Search for the cell housing the specified text and yield its (X, Y) center coordinate. 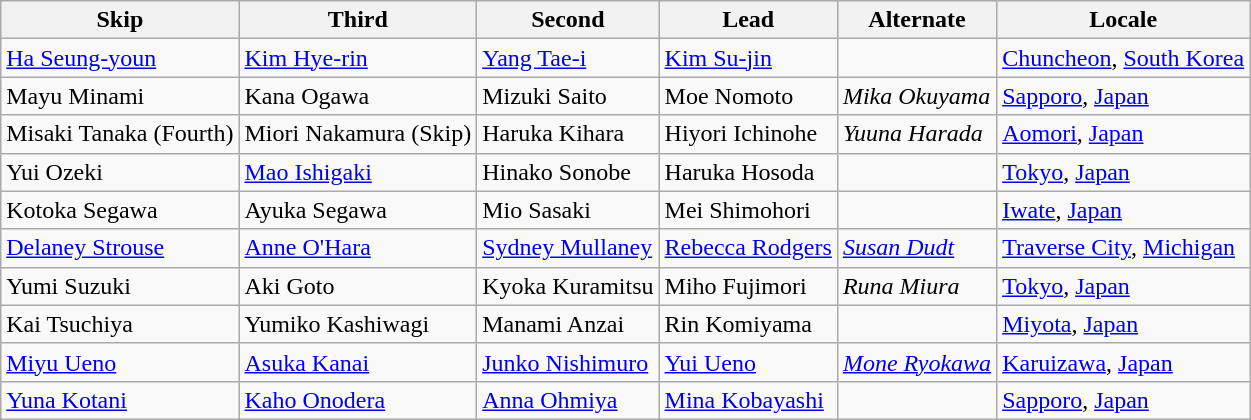
Mina Kobayashi (748, 400)
Mei Shimohori (748, 210)
Ayuka Segawa (358, 210)
Locale (1124, 20)
Haruka Kihara (568, 134)
Asuka Kanai (358, 362)
Miyu Ueno (120, 362)
Kim Su-jin (748, 58)
Delaney Strouse (120, 248)
Ha Seung-youn (120, 58)
Lead (748, 20)
Misaki Tanaka (Fourth) (120, 134)
Moe Nomoto (748, 96)
Iwate, Japan (1124, 210)
Mizuki Saito (568, 96)
Mayu Minami (120, 96)
Yang Tae-i (568, 58)
Miori Nakamura (Skip) (358, 134)
Yuuna Harada (916, 134)
Runa Miura (916, 286)
Miho Fujimori (748, 286)
Rin Komiyama (748, 324)
Alternate (916, 20)
Mio Sasaki (568, 210)
Second (568, 20)
Anne O'Hara (358, 248)
Yumiko Kashiwagi (358, 324)
Haruka Hosoda (748, 172)
Manami Anzai (568, 324)
Hinako Sonobe (568, 172)
Aomori, Japan (1124, 134)
Kim Hye-rin (358, 58)
Yui Ueno (748, 362)
Aki Goto (358, 286)
Kaho Onodera (358, 400)
Mone Ryokawa (916, 362)
Yumi Suzuki (120, 286)
Traverse City, Michigan (1124, 248)
Rebecca Rodgers (748, 248)
Yuna Kotani (120, 400)
Yui Ozeki (120, 172)
Miyota, Japan (1124, 324)
Mao Ishigaki (358, 172)
Kotoka Segawa (120, 210)
Chuncheon, South Korea (1124, 58)
Mika Okuyama (916, 96)
Third (358, 20)
Kai Tsuchiya (120, 324)
Sydney Mullaney (568, 248)
Skip (120, 20)
Junko Nishimuro (568, 362)
Anna Ohmiya (568, 400)
Kana Ogawa (358, 96)
Kyoka Kuramitsu (568, 286)
Karuizawa, Japan (1124, 362)
Susan Dudt (916, 248)
Hiyori Ichinohe (748, 134)
